Provide the (x, y) coordinate of the cell's center where the given text is located.  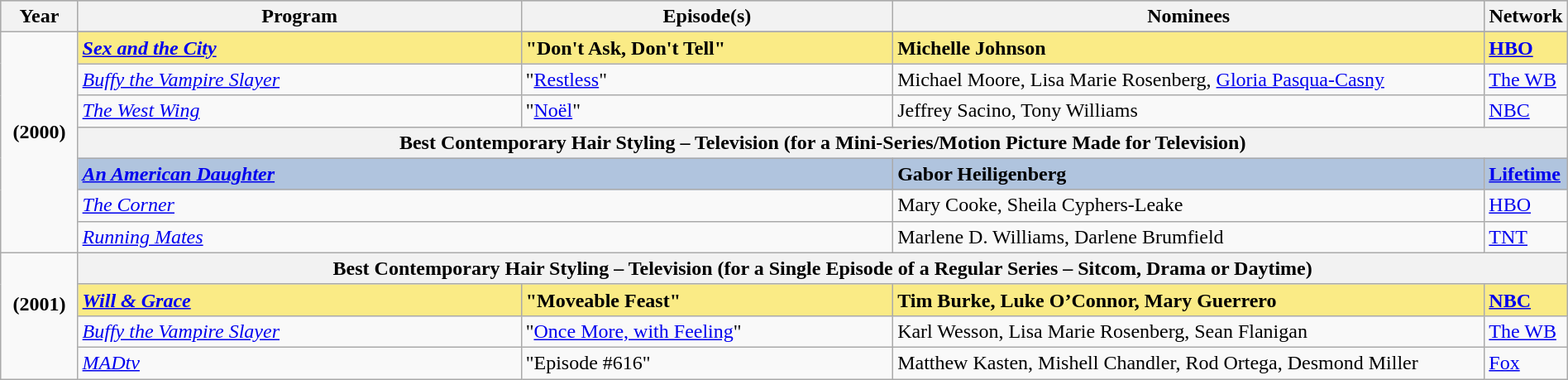
Best Contemporary Hair Styling – Television (for a Mini-Series/Motion Picture Made for Television) (822, 142)
Marlene D. Williams, Darlene Brumfield (1189, 237)
TNT (1526, 237)
"Don't Ask, Don't Tell" (706, 48)
Program (299, 17)
Episode(s) (706, 17)
Tim Burke, Luke O’Connor, Mary Guerrero (1189, 300)
Michelle Johnson (1189, 48)
"Episode #616" (706, 363)
"Restless" (706, 79)
Gabor Heiligenberg (1189, 174)
Karl Wesson, Lisa Marie Rosenberg, Sean Flanigan (1189, 331)
"Noël" (706, 111)
Running Mates (485, 237)
Sex and the City (299, 48)
Year (40, 17)
Network (1526, 17)
Best Contemporary Hair Styling – Television (for a Single Episode of a Regular Series – Sitcom, Drama or Daytime) (822, 268)
Jeffrey Sacino, Tony Williams (1189, 111)
The West Wing (299, 111)
MADtv (299, 363)
Nominees (1189, 17)
Michael Moore, Lisa Marie Rosenberg, Gloria Pasqua-Casny (1189, 79)
Lifetime (1526, 174)
Will & Grace (299, 300)
"Moveable Feast" (706, 300)
An American Daughter (485, 174)
The Corner (485, 205)
"Once More, with Feeling" (706, 331)
(2001) (40, 315)
Matthew Kasten, Mishell Chandler, Rod Ortega, Desmond Miller (1189, 363)
(2000) (40, 142)
Fox (1526, 363)
Mary Cooke, Sheila Cyphers-Leake (1189, 205)
